Scan for the cell matching the given text and deliver its [X, Y] coordinate at center. 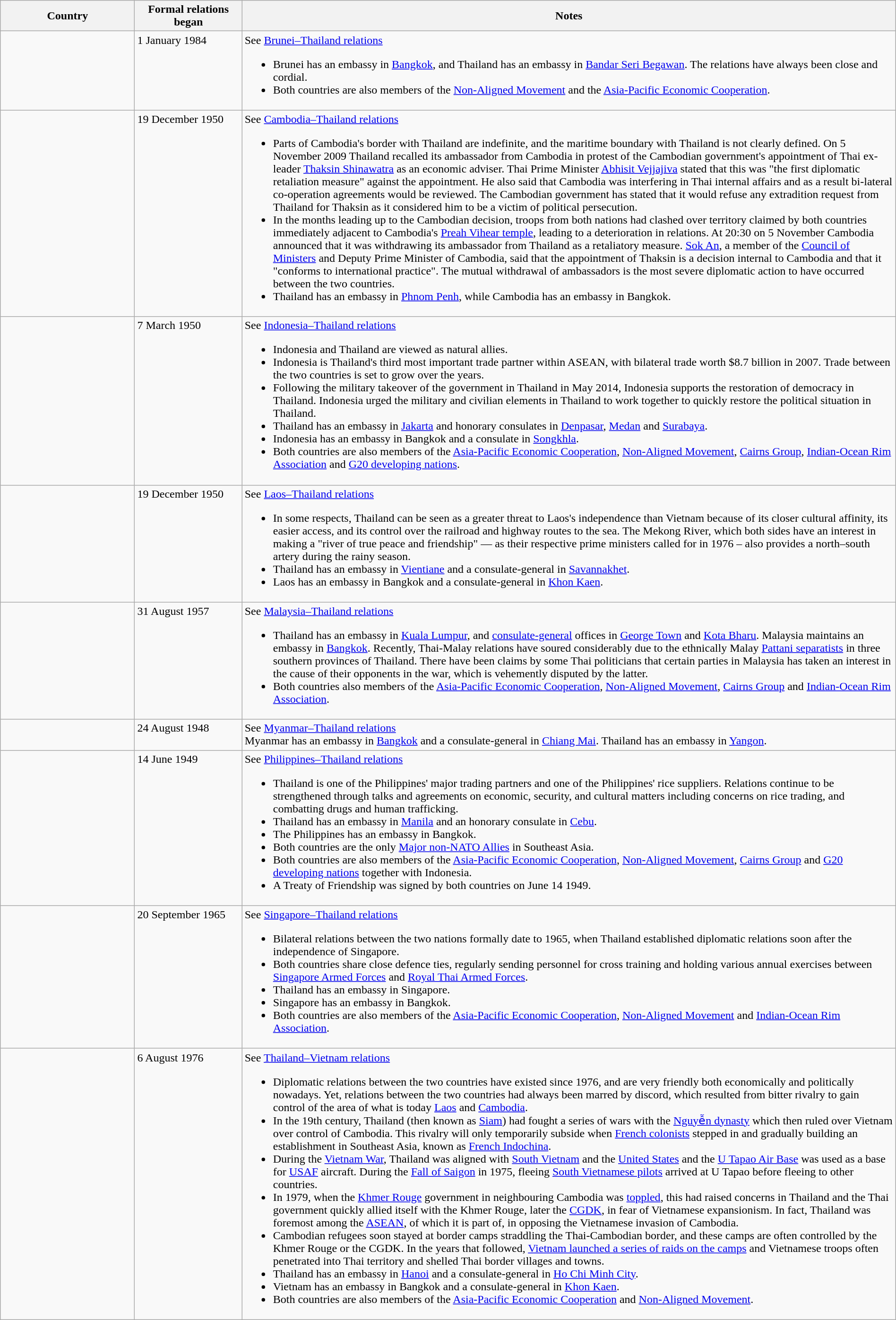
14 June 1949 [188, 828]
Formal relations began [188, 16]
See Myanmar–Thailand relationsMyanmar has an embassy in Bangkok and a consulate-general in Chiang Mai. Thailand has an embassy in Yangon. [569, 734]
31 August 1957 [188, 661]
20 September 1965 [188, 977]
Notes [569, 16]
24 August 1948 [188, 734]
7 March 1950 [188, 401]
Country [68, 16]
1 January 1984 [188, 71]
6 August 1976 [188, 1184]
